Search for the cell housing the specified text and yield its [X, Y] center coordinate. 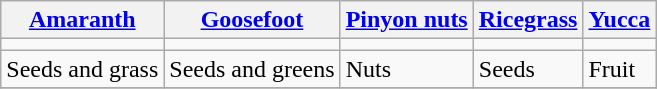
Fruit [620, 69]
Seeds and grass [82, 69]
Amaranth [82, 20]
Goosefoot [252, 20]
Nuts [406, 69]
Seeds and greens [252, 69]
Seeds [528, 69]
Yucca [620, 20]
Pinyon nuts [406, 20]
Ricegrass [528, 20]
